Locate the cell with the specified text and output its (x, y) center coordinate. 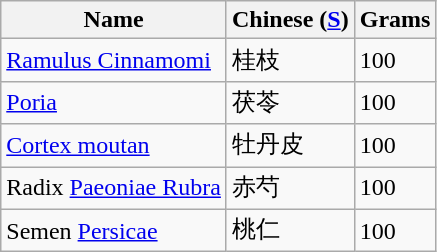
赤芍 (290, 188)
桃仁 (290, 230)
桂枝 (290, 60)
牡丹皮 (290, 146)
Semen Persicae (114, 230)
Radix Paeoniae Rubra (114, 188)
Cortex moutan (114, 146)
Poria (114, 102)
Chinese (S) (290, 20)
Grams (395, 20)
Name (114, 20)
茯苓 (290, 102)
Ramulus Cinnamomi (114, 60)
